Locate the cell with the specified text and output its (X, Y) center coordinate. 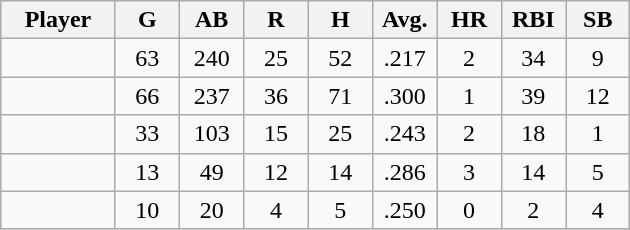
20 (211, 210)
49 (211, 172)
HR (469, 20)
39 (533, 96)
Player (58, 20)
.217 (404, 58)
3 (469, 172)
SB (598, 20)
240 (211, 58)
18 (533, 134)
34 (533, 58)
9 (598, 58)
AB (211, 20)
71 (340, 96)
G (147, 20)
63 (147, 58)
R (276, 20)
103 (211, 134)
RBI (533, 20)
H (340, 20)
.250 (404, 210)
.300 (404, 96)
.243 (404, 134)
237 (211, 96)
36 (276, 96)
10 (147, 210)
0 (469, 210)
Avg. (404, 20)
13 (147, 172)
66 (147, 96)
.286 (404, 172)
15 (276, 134)
52 (340, 58)
33 (147, 134)
